Find where the given text appears and provide that cell's center as (X, Y) coordinate. 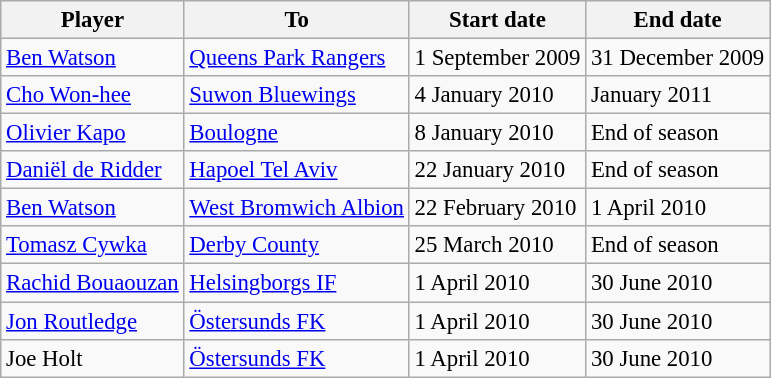
Derby County (296, 245)
Hapoel Tel Aviv (296, 170)
End date (678, 20)
25 March 2010 (497, 245)
8 January 2010 (497, 133)
Olivier Kapo (92, 133)
Player (92, 20)
Suwon Bluewings (296, 95)
Start date (497, 20)
January 2011 (678, 95)
To (296, 20)
Daniël de Ridder (92, 170)
1 September 2009 (497, 58)
Joe Holt (92, 358)
22 January 2010 (497, 170)
Queens Park Rangers (296, 58)
Jon Routledge (92, 321)
Helsingborgs IF (296, 283)
Boulogne (296, 133)
Cho Won-hee (92, 95)
Rachid Bouaouzan (92, 283)
31 December 2009 (678, 58)
Tomasz Cywka (92, 245)
22 February 2010 (497, 208)
West Bromwich Albion (296, 208)
4 January 2010 (497, 95)
